Extract the (x, y) coordinate from the center of the cell holding the provided text.  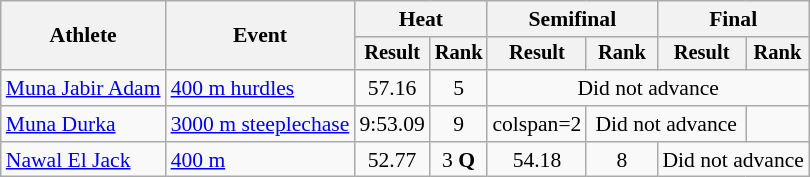
Semifinal (572, 19)
Athlete (84, 36)
3000 m steeplechase (260, 124)
Event (260, 36)
57.16 (392, 88)
5 (459, 88)
9 (459, 124)
Heat (420, 19)
Final (733, 19)
Muna Jabir Adam (84, 88)
400 m hurdles (260, 88)
9:53.09 (392, 124)
colspan=2 (536, 124)
Muna Durka (84, 124)
